Search for the cell housing the specified text and yield its (X, Y) center coordinate. 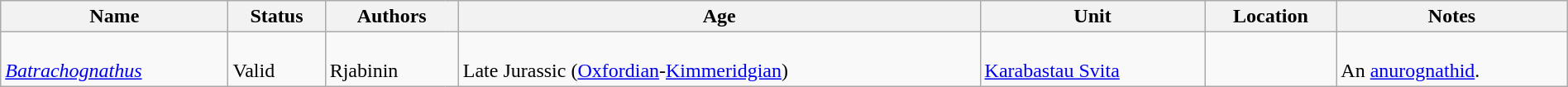
Age (719, 17)
Rjabinin (385, 60)
Late Jurassic (Oxfordian-Kimmeridgian) (719, 60)
An anurognathid. (1452, 60)
Location (1270, 17)
Authors (392, 17)
Name (114, 17)
Karabastau Svita (1092, 60)
Valid (276, 60)
Unit (1092, 17)
Batrachognathus (114, 60)
Notes (1452, 17)
Status (276, 17)
